Determine the (X, Y) coordinate at the center of the cell enclosing the given text.  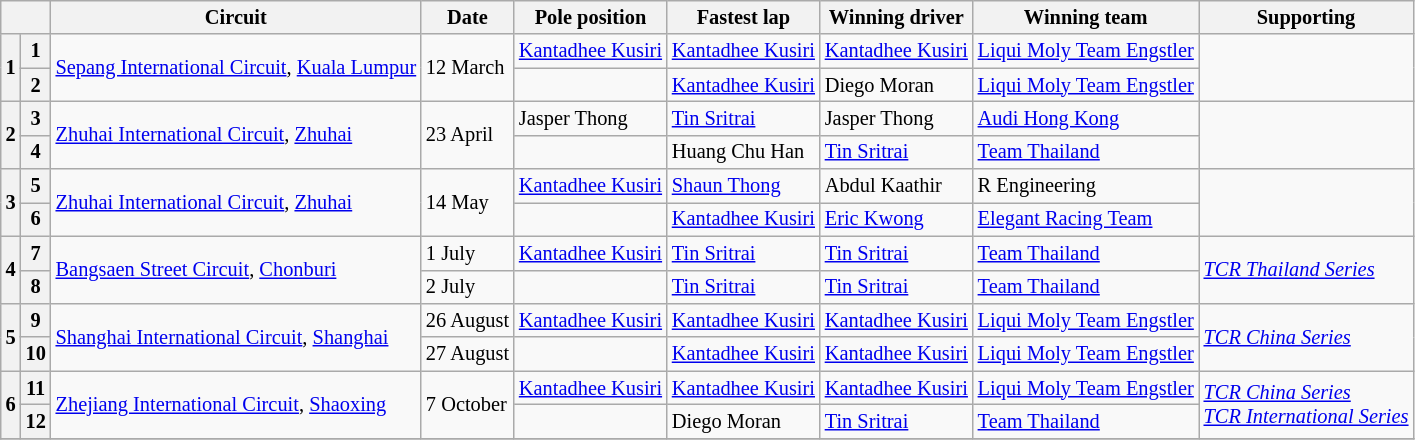
Abdul Kaathir (896, 186)
Fastest lap (744, 17)
R Engineering (1086, 186)
8 (36, 287)
14 May (468, 202)
12 March (468, 68)
TCR Thailand Series (1306, 270)
11 (36, 388)
9 (36, 320)
7 (36, 253)
Winning team (1086, 17)
Circuit (236, 17)
Audi Hong Kong (1086, 118)
Huang Chu Han (744, 152)
7 October (468, 404)
Sepang International Circuit, Kuala Lumpur (236, 68)
27 August (468, 354)
2 July (468, 287)
Zhejiang International Circuit, Shaoxing (236, 404)
Supporting (1306, 17)
26 August (468, 320)
TCR China Series (1306, 336)
Bangsaen Street Circuit, Chonburi (236, 270)
12 (36, 421)
Shanghai International Circuit, Shanghai (236, 336)
1 July (468, 253)
Eric Kwong (896, 219)
Date (468, 17)
Elegant Racing Team (1086, 219)
Pole position (590, 17)
10 (36, 354)
Winning driver (896, 17)
Shaun Thong (744, 186)
23 April (468, 134)
TCR China SeriesTCR International Series (1306, 404)
